Output the [X, Y] coordinate of the center of the cell containing the given text.  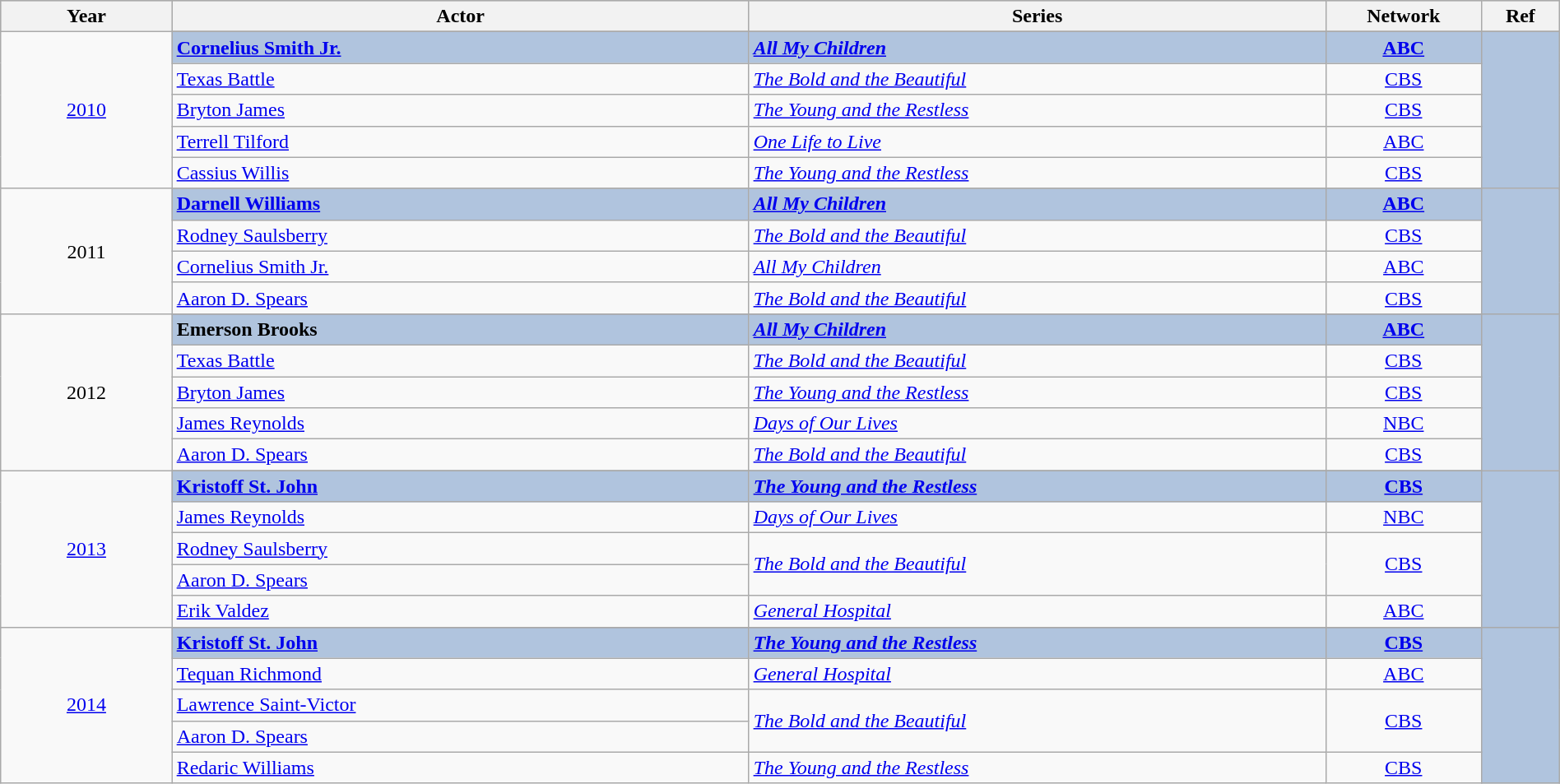
Ref [1521, 16]
Tequan Richmond [461, 674]
Cassius Willis [461, 173]
2013 [86, 549]
Actor [461, 16]
2010 [86, 110]
Network [1404, 16]
Erik Valdez [461, 611]
Terrell Tilford [461, 141]
Lawrence Saint-Victor [461, 705]
One Life to Live [1037, 141]
Series [1037, 16]
2011 [86, 251]
2012 [86, 392]
2014 [86, 705]
Emerson Brooks [461, 329]
Redaric Williams [461, 768]
Darnell Williams [461, 204]
Year [86, 16]
